For the text-containing cell, return its midpoint in [x, y] coordinate format. 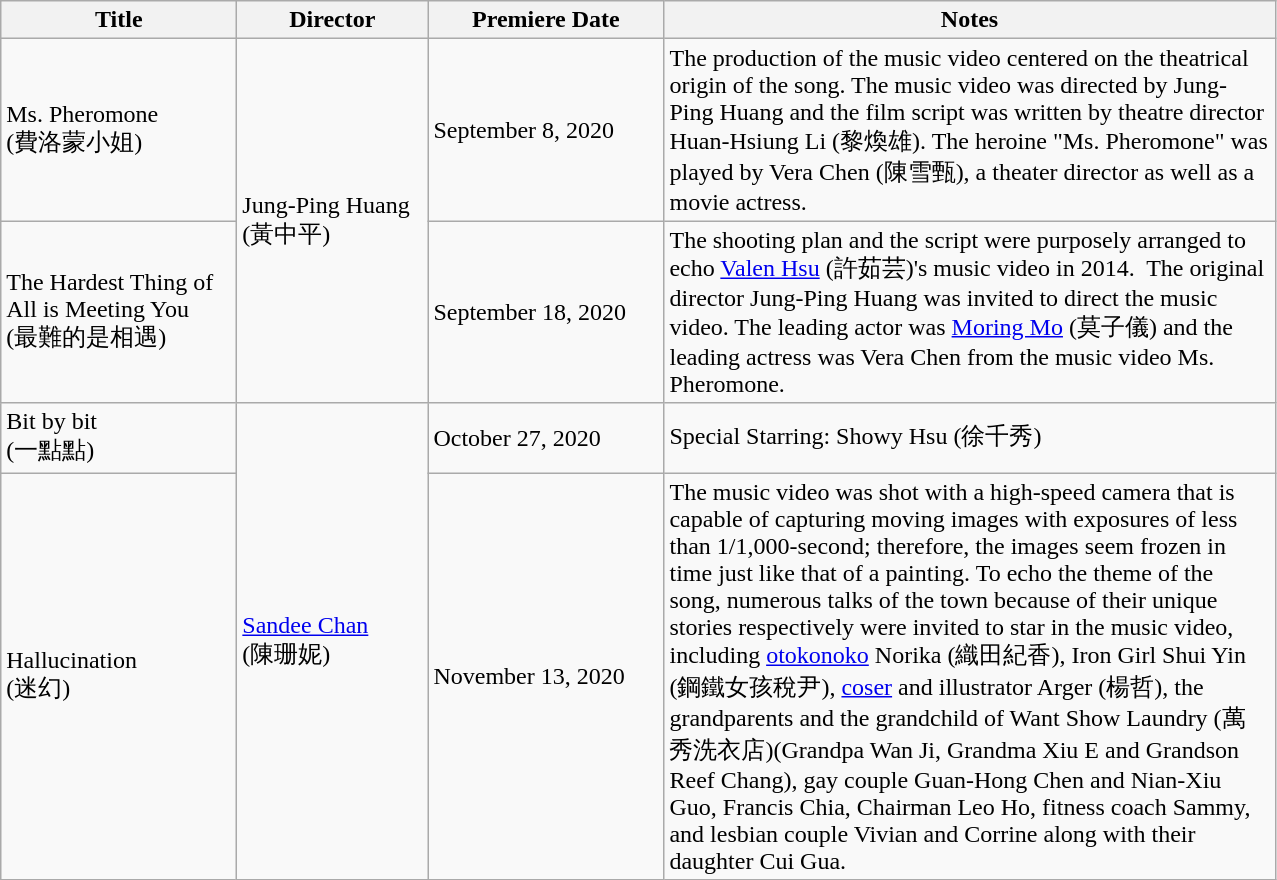
Ms. Pheromone(費洛蒙小姐) [119, 130]
September 18, 2020 [546, 312]
Notes [970, 20]
September 8, 2020 [546, 130]
November 13, 2020 [546, 676]
Premiere Date [546, 20]
Title [119, 20]
Director [332, 20]
The Hardest Thing of All is Meeting You(最難的是相遇) [119, 312]
October 27, 2020 [546, 438]
Bit by bit(一點點) [119, 438]
Special Starring: Showy Hsu (徐千秀) [970, 438]
Sandee Chan(陳珊妮) [332, 642]
Jung-Ping Huang(黃中平) [332, 221]
Hallucination(迷幻) [119, 676]
